Extract the [x, y] coordinate from the center of the cell holding the provided text.  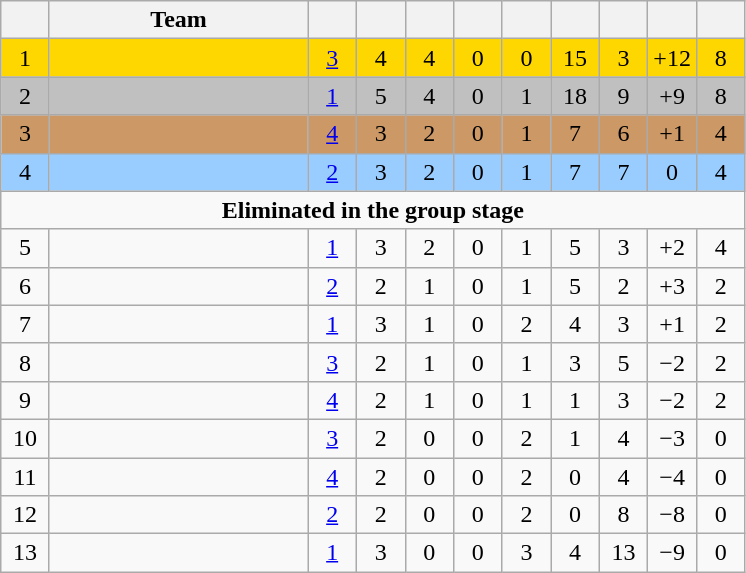
+9 [672, 96]
+3 [672, 286]
11 [26, 477]
12 [26, 515]
+12 [672, 58]
15 [576, 58]
10 [26, 438]
−4 [672, 477]
−9 [672, 553]
18 [576, 96]
−8 [672, 515]
+2 [672, 248]
−3 [672, 438]
Team [178, 20]
Eliminated in the group stage [373, 210]
